Identify which cell holds the provided text, then report its [x, y] central coordinate. 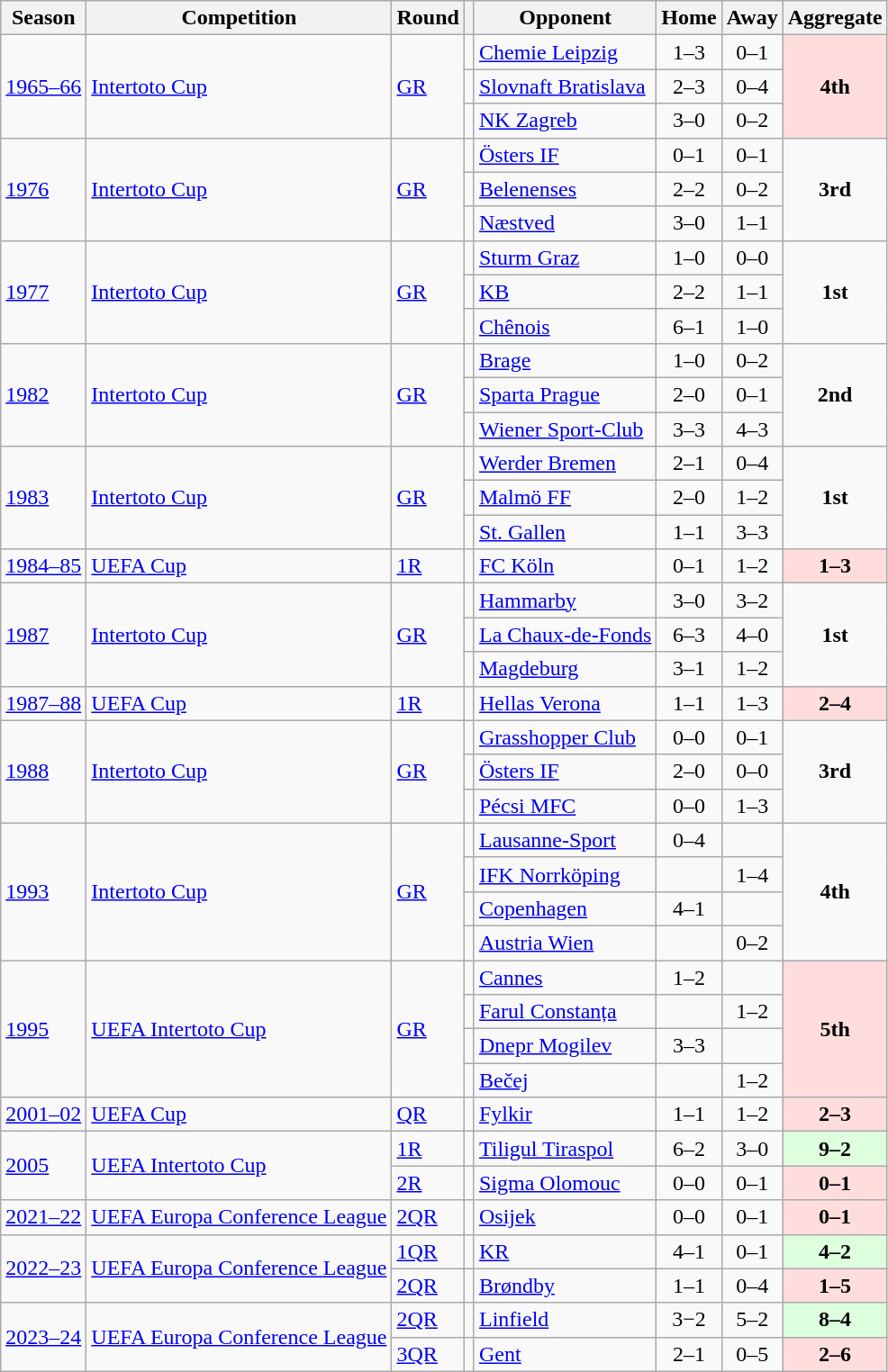
Hammarby [565, 600]
Næstved [565, 223]
2021–22 [43, 1217]
2–6 [835, 1354]
Lausanne-Sport [565, 840]
1995 [43, 1028]
Wiener Sport-Club [565, 429]
1QR [428, 1251]
3−2 [689, 1320]
Away [752, 18]
Dnepr Mogilev [565, 1046]
Gent [565, 1354]
Linfield [565, 1320]
1993 [43, 891]
Bečej [565, 1080]
Sturm Graz [565, 257]
2005 [43, 1166]
6–2 [689, 1149]
2001–02 [43, 1115]
Home [689, 18]
1965–66 [43, 86]
2022–23 [43, 1268]
0–5 [752, 1354]
Aggregate [835, 18]
QR [428, 1115]
Austria Wien [565, 943]
Opponent [565, 18]
Slovnaft Bratislava [565, 86]
Sparta Prague [565, 394]
4–0 [752, 635]
Season [43, 18]
1–4 [752, 874]
NK Zagreb [565, 121]
Competition [240, 18]
1976 [43, 189]
Round [428, 18]
IFK Norrköping [565, 874]
3–2 [752, 600]
2023–24 [43, 1337]
Magdeburg [565, 669]
6–3 [689, 635]
2–4 [835, 703]
8–4 [835, 1320]
3QR [428, 1354]
Copenhagen [565, 908]
Hellas Verona [565, 703]
2nd [835, 394]
Chênois [565, 326]
Pécsi MFC [565, 806]
Sigma Olomouc [565, 1183]
6–1 [689, 326]
2R [428, 1183]
Belenenses [565, 189]
St. Gallen [565, 532]
5–2 [752, 1320]
1987–88 [43, 703]
1984–85 [43, 566]
La Chaux-de-Fonds [565, 635]
KR [565, 1251]
Tiligul Tiraspol [565, 1149]
Chemie Leipzig [565, 52]
1987 [43, 635]
Farul Constanța [565, 1012]
Brage [565, 360]
3–1 [689, 669]
1988 [43, 772]
FC Köln [565, 566]
Osijek [565, 1217]
4–2 [835, 1251]
KB [565, 292]
1–5 [835, 1286]
5th [835, 1028]
Brøndby [565, 1286]
1977 [43, 292]
4–3 [752, 429]
Cannes [565, 977]
Fylkir [565, 1115]
Werder Bremen [565, 464]
Malmö FF [565, 498]
9–2 [835, 1149]
1982 [43, 394]
Grasshopper Club [565, 737]
1983 [43, 498]
